Identify which cell holds the provided text, then report its [X, Y] central coordinate. 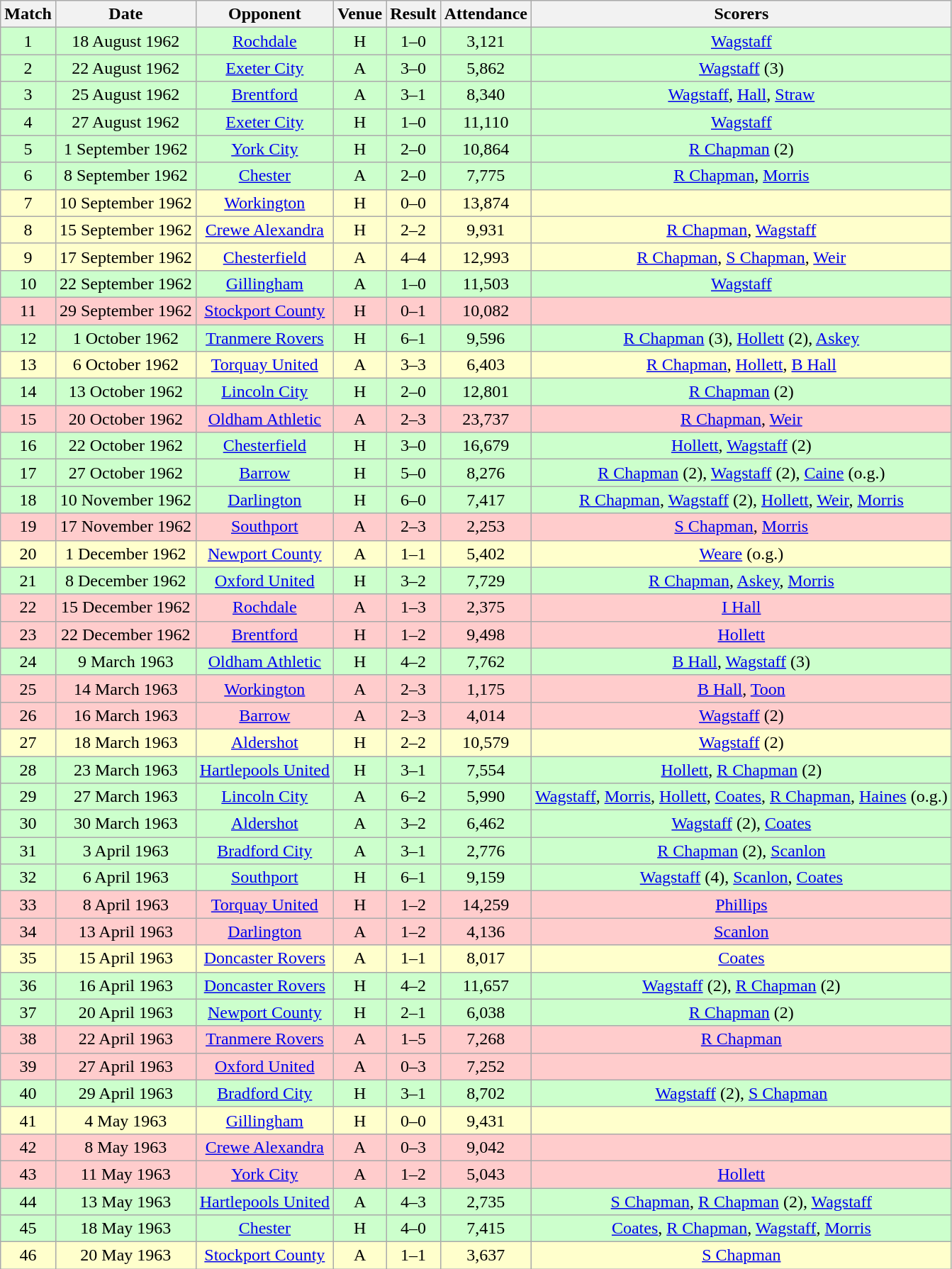
19 [28, 527]
37 [28, 1012]
27 [28, 742]
4–0 [413, 1229]
27 April 1963 [125, 1066]
20 October 1962 [125, 419]
13,874 [486, 203]
Hollett, Wagstaff (2) [741, 446]
R Chapman (3), Hollett (2), Askey [741, 338]
5,402 [486, 554]
0–1 [413, 311]
43 [28, 1174]
10 November 1962 [125, 500]
11 May 1963 [125, 1174]
Wagstaff, Morris, Hollett, Coates, R Chapman, Haines (o.g.) [741, 797]
4–3 [413, 1202]
17 [28, 473]
25 [28, 688]
36 [28, 985]
4–4 [413, 257]
27 October 1962 [125, 473]
30 [28, 824]
18 [28, 500]
9,431 [486, 1120]
I Hall [741, 608]
12,993 [486, 257]
Coates, R Chapman, Wagstaff, Morris [741, 1229]
1,175 [486, 688]
22 October 1962 [125, 446]
4,014 [486, 715]
21 [28, 581]
7,417 [486, 500]
13 [28, 365]
17 November 1962 [125, 527]
8,702 [486, 1093]
22 September 1962 [125, 284]
16 April 1963 [125, 985]
13 October 1962 [125, 392]
13 May 1963 [125, 1202]
13 April 1963 [125, 932]
Venue [360, 14]
Result [413, 14]
Scorers [741, 14]
1–3 [413, 608]
Scanlon [741, 932]
9 March 1963 [125, 661]
4 May 1963 [125, 1120]
7,268 [486, 1039]
29 September 1962 [125, 311]
20 April 1963 [125, 1012]
8 September 1962 [125, 176]
28 [28, 769]
33 [28, 905]
R Chapman, S Chapman, Weir [741, 257]
29 [28, 797]
35 [28, 958]
22 December 1962 [125, 634]
Phillips [741, 905]
8,276 [486, 473]
Wagstaff (4), Scanlon, Coates [741, 878]
3 [28, 95]
6–2 [413, 797]
23 [28, 634]
16 [28, 446]
3–3 [413, 365]
Wagstaff (3) [741, 68]
15 September 1962 [125, 230]
5,043 [486, 1174]
2,253 [486, 527]
11,503 [486, 284]
Wagstaff (2), Coates [741, 824]
5 [28, 149]
3,637 [486, 1256]
S Chapman, Morris [741, 527]
23,737 [486, 419]
9,931 [486, 230]
25 August 1962 [125, 95]
R Chapman, Morris [741, 176]
45 [28, 1229]
14 [28, 392]
3,121 [486, 41]
9,498 [486, 634]
8 April 1963 [125, 905]
26 [28, 715]
R Chapman, Hollett, B Hall [741, 365]
23 March 1963 [125, 769]
14 March 1963 [125, 688]
27 March 1963 [125, 797]
S Chapman, R Chapman (2), Wagstaff [741, 1202]
10 September 1962 [125, 203]
4 [28, 122]
2 [28, 68]
Attendance [486, 14]
15 December 1962 [125, 608]
9,596 [486, 338]
18 May 1963 [125, 1229]
10,864 [486, 149]
Wagstaff (2), S Chapman [741, 1093]
Date [125, 14]
42 [28, 1147]
22 April 1963 [125, 1039]
6,462 [486, 824]
11,657 [486, 985]
6,403 [486, 365]
1 September 1962 [125, 149]
8 December 1962 [125, 581]
1 October 1962 [125, 338]
40 [28, 1093]
2,776 [486, 851]
Coates [741, 958]
3 April 1963 [125, 851]
8 May 1963 [125, 1147]
7,775 [486, 176]
8,340 [486, 95]
12,801 [486, 392]
Match [28, 14]
39 [28, 1066]
18 August 1962 [125, 41]
2,735 [486, 1202]
10,579 [486, 742]
7,762 [486, 661]
34 [28, 932]
R Chapman, Wagstaff (2), Hollett, Weir, Morris [741, 500]
31 [28, 851]
44 [28, 1202]
2–1 [413, 1012]
12 [28, 338]
6 October 1962 [125, 365]
Wagstaff, Hall, Straw [741, 95]
14,259 [486, 905]
R Chapman (2), Scanlon [741, 851]
R Chapman, Askey, Morris [741, 581]
1–5 [413, 1039]
22 [28, 608]
10,082 [486, 311]
Weare (o.g.) [741, 554]
22 August 1962 [125, 68]
7,252 [486, 1066]
R Chapman, Weir [741, 419]
R Chapman [741, 1039]
7,554 [486, 769]
1 December 1962 [125, 554]
6 April 1963 [125, 878]
S Chapman [741, 1256]
32 [28, 878]
Opponent [264, 14]
7,415 [486, 1229]
1 [28, 41]
5–0 [413, 473]
9 [28, 257]
6 [28, 176]
7 [28, 203]
6–0 [413, 500]
6,038 [486, 1012]
20 May 1963 [125, 1256]
7,729 [486, 581]
24 [28, 661]
16,679 [486, 446]
Wagstaff (2), R Chapman (2) [741, 985]
18 March 1963 [125, 742]
4,136 [486, 932]
5,862 [486, 68]
B Hall, Wagstaff (3) [741, 661]
27 August 1962 [125, 122]
15 April 1963 [125, 958]
2,375 [486, 608]
11 [28, 311]
15 [28, 419]
8 [28, 230]
9,042 [486, 1147]
16 March 1963 [125, 715]
41 [28, 1120]
11,110 [486, 122]
Hollett, R Chapman (2) [741, 769]
9,159 [486, 878]
5,990 [486, 797]
30 March 1963 [125, 824]
20 [28, 554]
38 [28, 1039]
17 September 1962 [125, 257]
46 [28, 1256]
29 April 1963 [125, 1093]
8,017 [486, 958]
R Chapman (2), Wagstaff (2), Caine (o.g.) [741, 473]
10 [28, 284]
B Hall, Toon [741, 688]
R Chapman, Wagstaff [741, 230]
